Scan for the cell matching the given text and deliver its [x, y] coordinate at center. 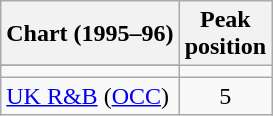
UK R&B (OCC) [90, 96]
5 [225, 96]
Peakposition [225, 34]
Chart (1995–96) [90, 34]
